Find where the given text appears and provide that cell's center as (x, y) coordinate. 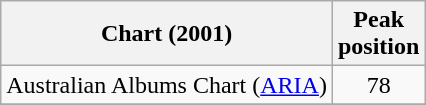
78 (378, 85)
Peakposition (378, 34)
Chart (2001) (167, 34)
Australian Albums Chart (ARIA) (167, 85)
